Find where the given text appears and provide that cell's center as [X, Y] coordinate. 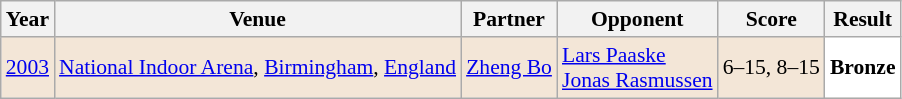
National Indoor Arena, Birmingham, England [258, 68]
Lars Paaske Jonas Rasmussen [638, 68]
Year [28, 19]
Partner [509, 19]
Opponent [638, 19]
2003 [28, 68]
Score [772, 19]
Bronze [863, 68]
6–15, 8–15 [772, 68]
Venue [258, 19]
Result [863, 19]
Zheng Bo [509, 68]
